Return the (x, y) coordinate for the center point of the cell that contains the specified text.  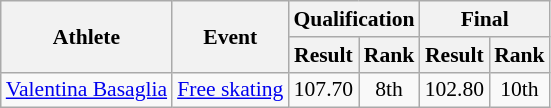
Final (485, 19)
Event (230, 36)
102.80 (454, 90)
Free skating (230, 90)
107.70 (323, 90)
Athlete (86, 36)
Valentina Basaglia (86, 90)
8th (390, 90)
Qualification (354, 19)
10th (520, 90)
